Locate the cell with the specified text and output its (X, Y) center coordinate. 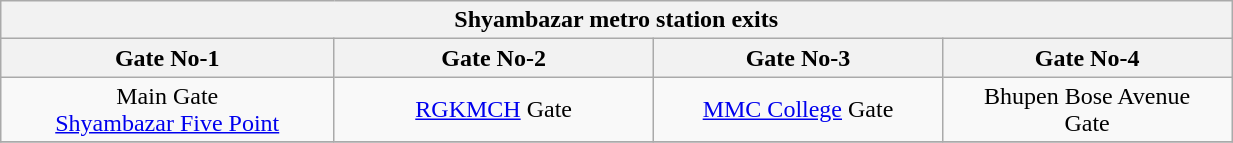
Gate No-2 (494, 58)
RGKMCH Gate (494, 110)
Main GateShyambazar Five Point (168, 110)
Bhupen Bose AvenueGate (1088, 110)
Gate No-1 (168, 58)
Gate No-3 (798, 58)
MMC College Gate (798, 110)
Shyambazar metro station exits (616, 20)
Gate No-4 (1088, 58)
